Determine the [x, y] coordinate at the center of the cell enclosing the given text.  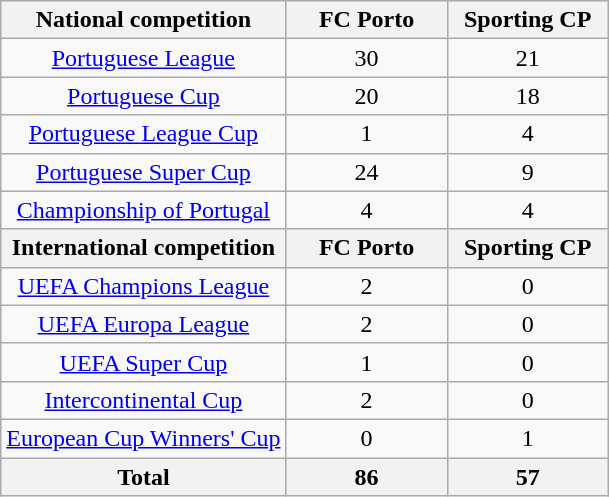
Portuguese League Cup [144, 134]
UEFA Champions League [144, 286]
National competition [144, 20]
Portuguese Cup [144, 96]
9 [528, 172]
20 [366, 96]
18 [528, 96]
86 [366, 477]
Championship of Portugal [144, 210]
International competition [144, 248]
30 [366, 58]
Portuguese Super Cup [144, 172]
UEFA Europa League [144, 324]
Total [144, 477]
21 [528, 58]
European Cup Winners' Cup [144, 438]
Portuguese League [144, 58]
Intercontinental Cup [144, 400]
57 [528, 477]
UEFA Super Cup [144, 362]
24 [366, 172]
